Search for the cell housing the specified text and yield its [x, y] center coordinate. 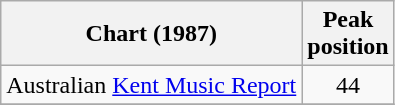
44 [348, 85]
Chart (1987) [152, 34]
Peakposition [348, 34]
Australian Kent Music Report [152, 85]
